Determine the [X, Y] coordinate at the center of the cell enclosing the given text.  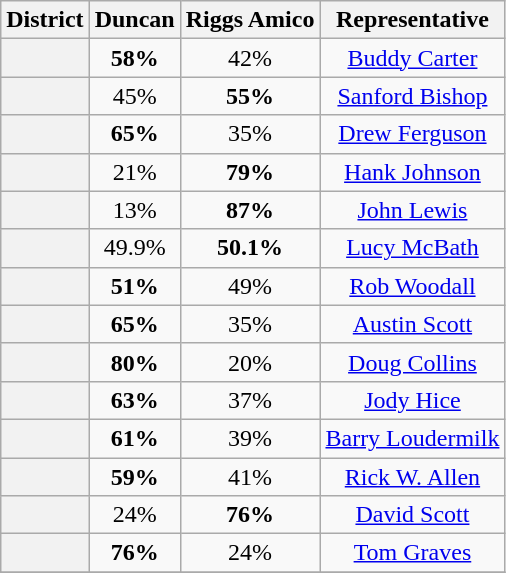
Jody Hice [412, 400]
David Scott [412, 515]
Hank Johnson [412, 172]
79% [250, 172]
13% [134, 210]
39% [250, 438]
Drew Ferguson [412, 134]
37% [250, 400]
50.1% [250, 248]
Lucy McBath [412, 248]
20% [250, 362]
58% [134, 58]
59% [134, 477]
63% [134, 400]
District [45, 20]
Representative [412, 20]
55% [250, 96]
Duncan [134, 20]
Sanford Bishop [412, 96]
51% [134, 286]
Rob Woodall [412, 286]
41% [250, 477]
Riggs Amico [250, 20]
Rick W. Allen [412, 477]
Buddy Carter [412, 58]
42% [250, 58]
80% [134, 362]
John Lewis [412, 210]
49.9% [134, 248]
21% [134, 172]
49% [250, 286]
Barry Loudermilk [412, 438]
87% [250, 210]
Tom Graves [412, 553]
Austin Scott [412, 324]
Doug Collins [412, 362]
61% [134, 438]
45% [134, 96]
